Output the [X, Y] coordinate of the center of the cell containing the given text.  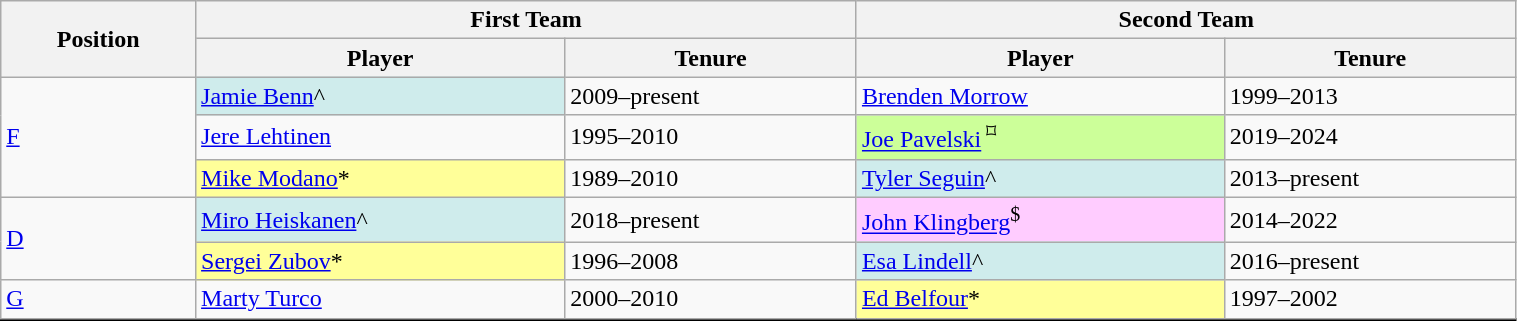
1997–2002 [1370, 300]
1996–2008 [711, 261]
G [98, 300]
First Team [526, 20]
2019–2024 [1370, 138]
2000–2010 [711, 300]
John Klingberg$ [1040, 220]
Sergei Zubov* [380, 261]
Jamie Benn^ [380, 96]
Mike Modano* [380, 178]
Jere Lehtinen [380, 138]
Ed Belfour* [1040, 300]
D [98, 240]
Position [98, 39]
1995–2010 [711, 138]
Tyler Seguin^ [1040, 178]
Marty Turco [380, 300]
1989–2010 [711, 178]
Brenden Morrow [1040, 96]
2014–2022 [1370, 220]
Miro Heiskanen^ [380, 220]
Esa Lindell^ [1040, 261]
2009–present [711, 96]
2018–present [711, 220]
2016–present [1370, 261]
1999–2013 [1370, 96]
Second Team [1186, 20]
Joe Pavelski ⌑ [1040, 138]
F [98, 138]
2013–present [1370, 178]
